Pinpoint the cell where the given text exists, returning its [x, y] midpoint coordinate. 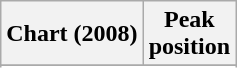
Chart (2008) [72, 34]
Peakposition [189, 34]
